Provide the (X, Y) coordinate of the cell's center where the given text is located.  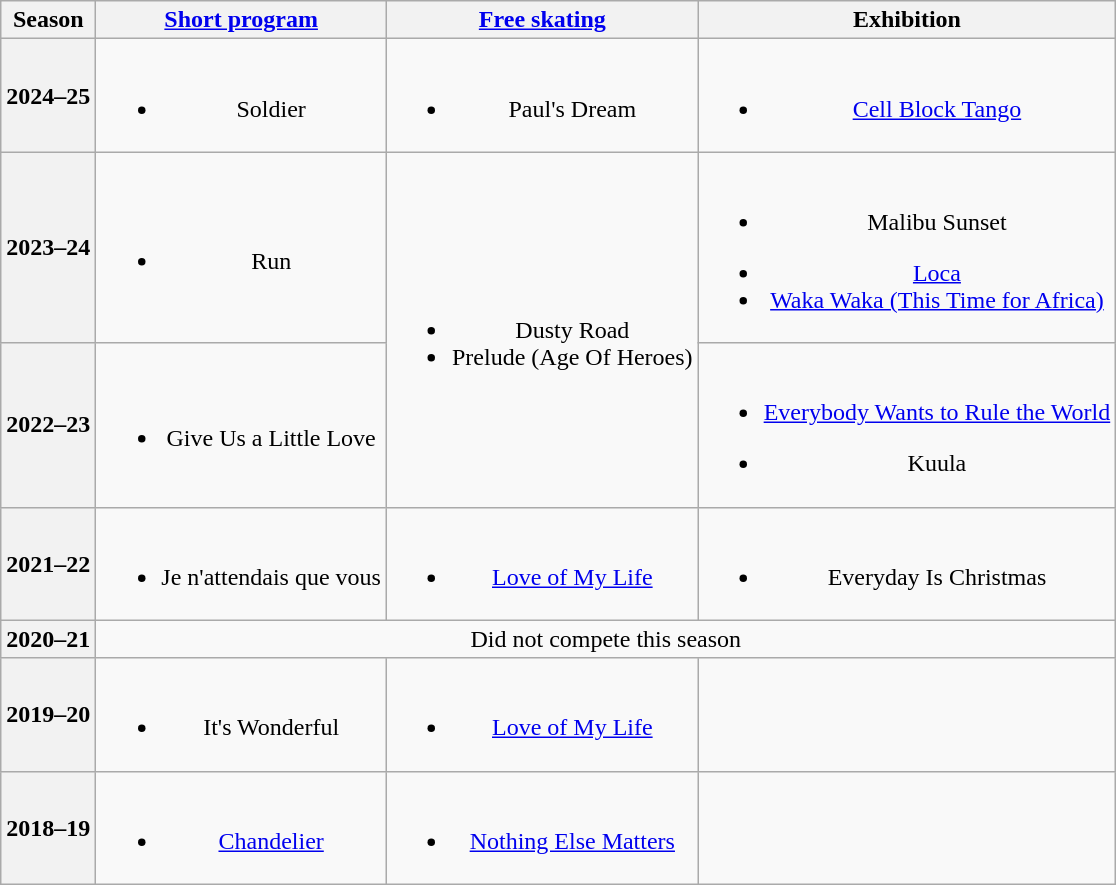
2022–23 (48, 425)
Give Us a Little Love (242, 425)
Short program (242, 20)
Nothing Else Matters (542, 828)
2020–21 (48, 639)
Dusty RoadPrelude (Age Of Heroes) (542, 330)
Paul's Dream (542, 96)
Soldier (242, 96)
Exhibition (907, 20)
Everyday Is Christmas (907, 564)
2018–19 (48, 828)
2021–22 (48, 564)
Everybody Wants to Rule the World Kuula (907, 425)
Did not compete this season (606, 639)
Malibu Sunset Loca Waka Waka (This Time for Africa) (907, 248)
Cell Block Tango (907, 96)
Free skating (542, 20)
Season (48, 20)
2024–25 (48, 96)
2019–20 (48, 714)
2023–24 (48, 248)
Je n'attendais que vous (242, 564)
Run (242, 248)
Chandelier (242, 828)
It's Wonderful (242, 714)
